Extract the (X, Y) coordinate from the center of the cell holding the provided text.  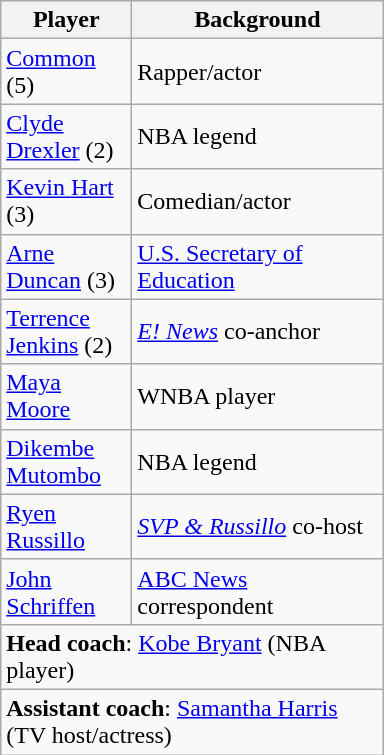
John Schriffen (66, 592)
Rapper/actor (258, 72)
WNBA player (258, 396)
Head coach: Kobe Bryant (NBA player) (192, 656)
Terrence Jenkins (2) (66, 332)
U.S. Secretary of Education (258, 266)
Background (258, 20)
Kevin Hart (3) (66, 202)
Comedian/actor (258, 202)
Clyde Drexler (2) (66, 136)
Player (66, 20)
Assistant coach: Samantha Harris (TV host/actress) (192, 722)
Ryen Russillo (66, 526)
Common (5) (66, 72)
Dikembe Mutombo (66, 462)
E! News co-anchor (258, 332)
SVP & Russillo co-host (258, 526)
Arne Duncan (3) (66, 266)
Maya Moore (66, 396)
ABC News correspondent (258, 592)
